Extract the (x, y) coordinate from the center of the cell holding the provided text.  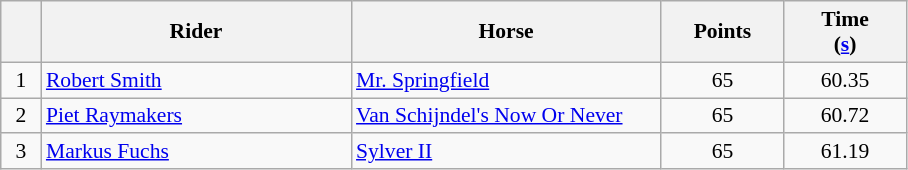
Van Schijndel's Now Or Never (506, 116)
Rider (196, 32)
1 (21, 80)
3 (21, 152)
60.35 (846, 80)
Time(s) (846, 32)
61.19 (846, 152)
Piet Raymakers (196, 116)
Mr. Springfield (506, 80)
Points (722, 32)
Sylver II (506, 152)
Robert Smith (196, 80)
60.72 (846, 116)
Markus Fuchs (196, 152)
Horse (506, 32)
2 (21, 116)
